Determine the (X, Y) coordinate at the center of the cell enclosing the given text.  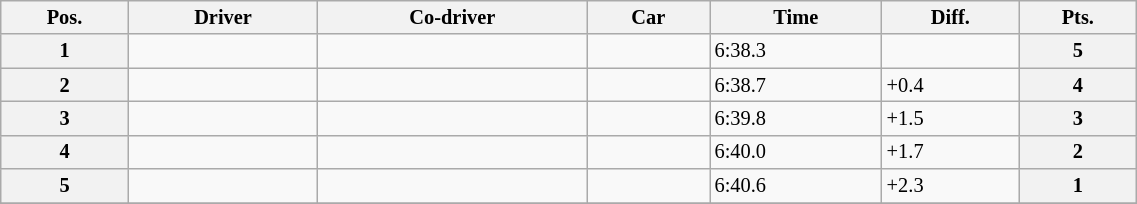
Co-driver (452, 17)
Time (796, 17)
6:38.3 (796, 51)
Pos. (65, 17)
Pts. (1078, 17)
+1.5 (950, 118)
Driver (223, 17)
6:40.0 (796, 152)
6:38.7 (796, 85)
+2.3 (950, 186)
Diff. (950, 17)
6:40.6 (796, 186)
+0.4 (950, 85)
+1.7 (950, 152)
Car (648, 17)
6:39.8 (796, 118)
